From the cell containing the given text, extract its center point as [X, Y] coordinate. 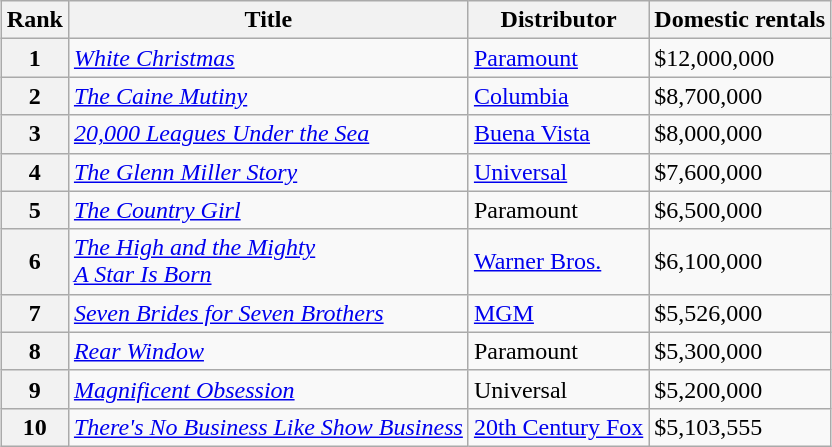
4 [34, 172]
9 [34, 389]
Domestic rentals [740, 20]
Rear Window [268, 351]
Magnificent Obsession [268, 389]
$5,526,000 [740, 313]
20,000 Leagues Under the Sea [268, 134]
The High and the MightyA Star Is Born [268, 262]
20th Century Fox [558, 427]
7 [34, 313]
Distributor [558, 20]
Seven Brides for Seven Brothers [268, 313]
2 [34, 96]
$5,300,000 [740, 351]
$6,100,000 [740, 262]
$8,700,000 [740, 96]
$5,200,000 [740, 389]
5 [34, 210]
Warner Bros. [558, 262]
10 [34, 427]
Buena Vista [558, 134]
$5,103,555 [740, 427]
$7,600,000 [740, 172]
The Caine Mutiny [268, 96]
$12,000,000 [740, 58]
1 [34, 58]
Columbia [558, 96]
3 [34, 134]
The Country Girl [268, 210]
Rank [34, 20]
$8,000,000 [740, 134]
There's No Business Like Show Business [268, 427]
8 [34, 351]
White Christmas [268, 58]
Title [268, 20]
6 [34, 262]
$6,500,000 [740, 210]
MGM [558, 313]
The Glenn Miller Story [268, 172]
